Output the [X, Y] coordinate of the center of the cell containing the given text.  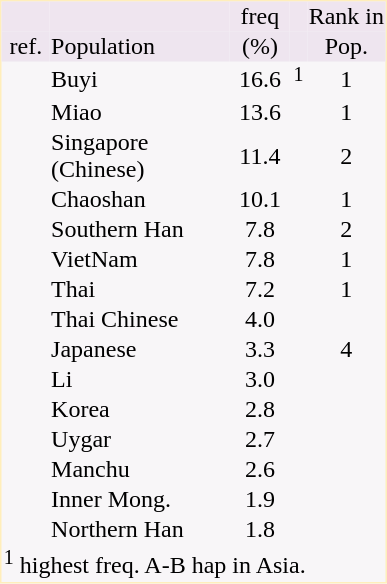
4.0 [260, 320]
7.2 [260, 290]
Manchu [140, 470]
2.8 [260, 410]
ref. [26, 47]
Miao [140, 113]
Rank in [346, 17]
2.7 [260, 440]
3.0 [260, 380]
Thai [140, 290]
Population [140, 47]
Southern Han [140, 230]
2.6 [260, 470]
4 [346, 350]
Chaoshan [140, 200]
Uygar [140, 440]
Japanese [140, 350]
Northern Han [140, 530]
1.9 [260, 500]
Singapore(Chinese) [140, 156]
Thai Chinese [140, 320]
Korea [140, 410]
Inner Mong. [140, 500]
3.3 [260, 350]
Li [140, 380]
(%) [260, 47]
16.6 [260, 80]
Pop. [346, 47]
10.1 [260, 200]
1.8 [260, 530]
Buyi [140, 80]
13.6 [260, 113]
freq [260, 17]
11.4 [260, 156]
VietNam [140, 260]
1 highest freq. A-B hap in Asia. [154, 563]
